Extract the (x, y) coordinate from the center of the cell holding the provided text.  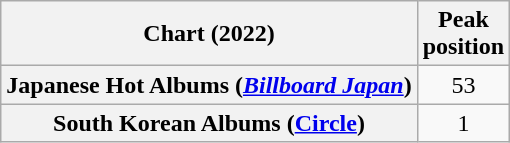
53 (463, 85)
Chart (2022) (209, 34)
South Korean Albums (Circle) (209, 123)
1 (463, 123)
Japanese Hot Albums (Billboard Japan) (209, 85)
Peakposition (463, 34)
